Return (x, y) of the center of cell containing provided text 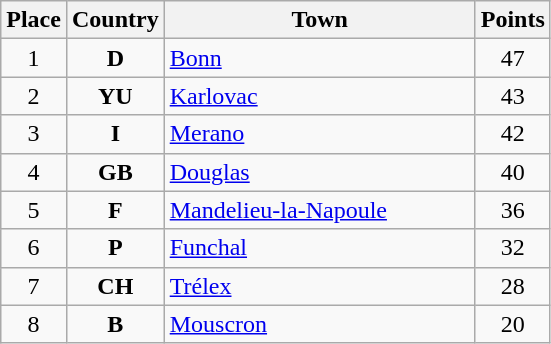
6 (34, 248)
I (115, 134)
4 (34, 172)
Funchal (320, 248)
32 (512, 248)
Mouscron (320, 324)
Town (320, 20)
47 (512, 58)
8 (34, 324)
Trélex (320, 286)
36 (512, 210)
Country (115, 20)
CH (115, 286)
GB (115, 172)
5 (34, 210)
20 (512, 324)
7 (34, 286)
YU (115, 96)
2 (34, 96)
1 (34, 58)
Mandelieu-la-Napoule (320, 210)
Place (34, 20)
Bonn (320, 58)
Points (512, 20)
Merano (320, 134)
P (115, 248)
3 (34, 134)
42 (512, 134)
28 (512, 286)
D (115, 58)
40 (512, 172)
F (115, 210)
Douglas (320, 172)
Karlovac (320, 96)
B (115, 324)
43 (512, 96)
